Find where the given text appears and provide that cell's center as [X, Y] coordinate. 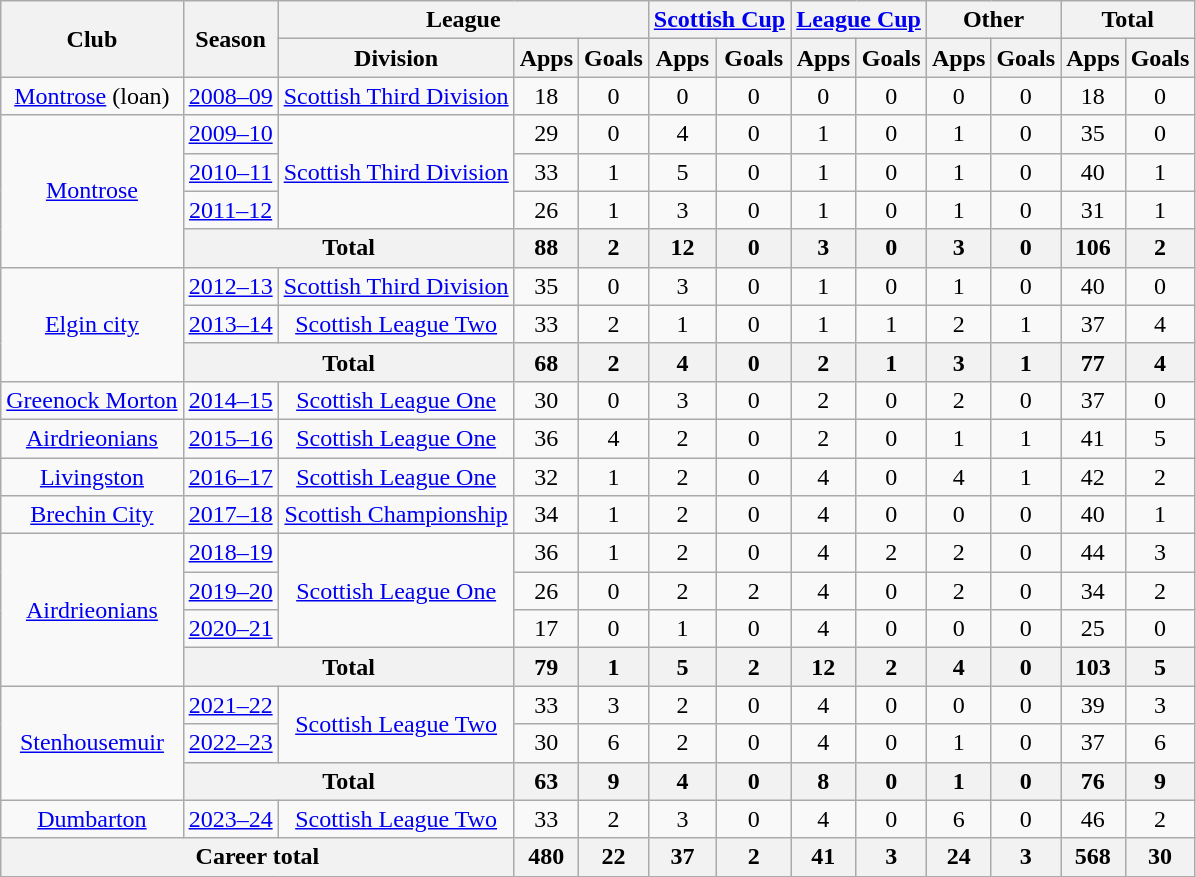
Other [993, 20]
2020–21 [230, 629]
46 [1093, 819]
88 [546, 248]
31 [1093, 210]
2011–12 [230, 210]
68 [546, 362]
League Cup [859, 20]
24 [958, 857]
2012–13 [230, 286]
Elgin city [92, 324]
2022–23 [230, 743]
22 [614, 857]
2009–10 [230, 134]
Career total [258, 857]
79 [546, 667]
2019–20 [230, 591]
2008–09 [230, 96]
29 [546, 134]
2014–15 [230, 400]
77 [1093, 362]
Montrose [92, 191]
Division [396, 58]
76 [1093, 781]
25 [1093, 629]
Season [230, 39]
Livingston [92, 477]
2016–17 [230, 477]
63 [546, 781]
Scottish Championship [396, 515]
32 [546, 477]
Scottish Cup [719, 20]
17 [546, 629]
568 [1093, 857]
2015–16 [230, 438]
39 [1093, 705]
44 [1093, 553]
Club [92, 39]
2013–14 [230, 324]
Brechin City [92, 515]
Dumbarton [92, 819]
2010–11 [230, 172]
Greenock Morton [92, 400]
Stenhousemuir [92, 743]
2023–24 [230, 819]
480 [546, 857]
8 [824, 781]
106 [1093, 248]
103 [1093, 667]
Montrose (loan) [92, 96]
2017–18 [230, 515]
League [463, 20]
2018–19 [230, 553]
2021–22 [230, 705]
42 [1093, 477]
